Determine the (x, y) coordinate at the center of the cell enclosing the given text.  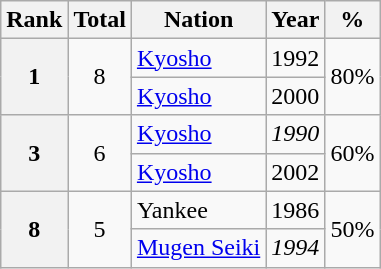
Yankee (198, 210)
50% (352, 229)
Nation (198, 20)
60% (352, 153)
1986 (296, 210)
2002 (296, 172)
1992 (296, 58)
Year (296, 20)
6 (100, 153)
5 (100, 229)
80% (352, 77)
% (352, 20)
2000 (296, 96)
Rank (34, 20)
1 (34, 77)
3 (34, 153)
1990 (296, 134)
Total (100, 20)
1994 (296, 248)
Mugen Seiki (198, 248)
